Capture the cell that displays the provided text and extract its (x, y) central coordinate. 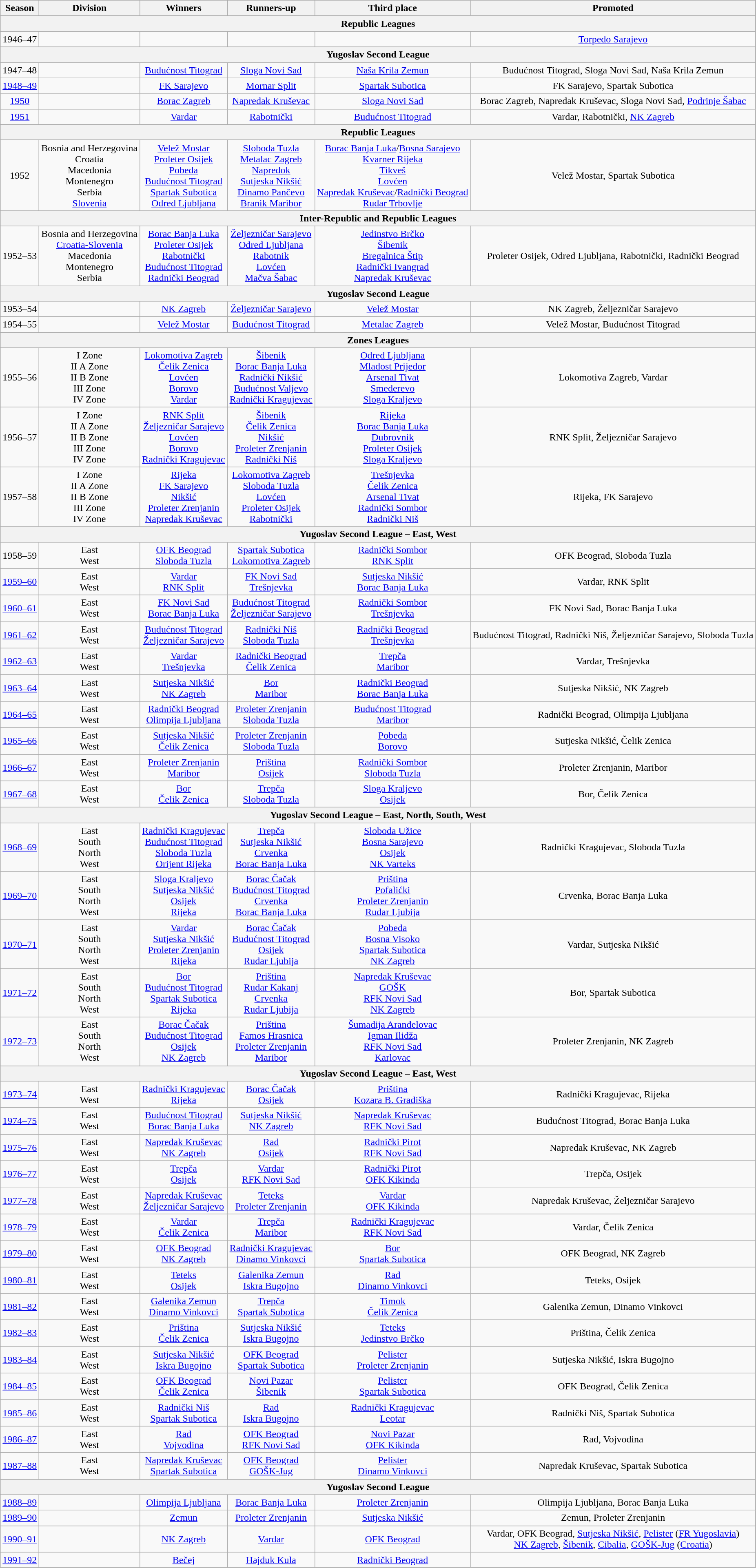
Sloga Kraljevo Osijek (392, 794)
Teteks Jedinstvo Brčko (392, 1334)
Vardar OFK Kikinda (392, 1201)
Vardar RNK Split (184, 582)
Radnički Kragujevac Leotar (392, 1413)
1976–77 (20, 1174)
1986–87 (20, 1440)
Priština Pofalićki Proleter Zrenjanin Rudar Ljubija (392, 896)
Sutjeska Nikšić, Čelik Zenica (613, 741)
Galenika Zemun Iskra Bugojno (271, 1280)
Sloga Kraljevo Sutjeska Nikšić Osijek Rijeka (184, 896)
1952–53 (20, 256)
Budućnost Titograd, Borac Banja Luka (613, 1121)
Napredak Kruševac, Željezničar Sarajevo (613, 1201)
Željezničar Sarajevo (271, 309)
NK Zagreb, Željezničar Sarajevo (613, 309)
Vardar, Sutjeska Nikšić (613, 944)
Trepča, Osijek (613, 1174)
1977–78 (20, 1201)
OFK Beograd (392, 1539)
Pobeda Bosna Visoko Spartak Subotica NK Zagreb (392, 944)
1972–73 (20, 1042)
OFK Beograd GOŠK-Jug (271, 1466)
Napredak Kruševac Spartak Subotica (184, 1466)
Naša Krila Zemun (392, 70)
Rad, Vojvodina (613, 1440)
Trešnjevka Čelik Zenica Arsenal Tivat Radnički Sombor Radnički Niš (392, 497)
Vardar, Trešnjevka (613, 661)
Vardar, Čelik Zenica (613, 1227)
Yugoslav Second League – East, North, South, West (378, 815)
Napredak Kruševac RFK Novi Sad (392, 1121)
Bosnia and HerzegovinaCroatia-SloveniaMacedoniaMontenegroSerbia (90, 256)
Borac Zagreb, Napredak Kruševac, Sloga Novi Sad, Podrinje Šabac (613, 101)
Vardar, OFK Beograd, Sutjeska Nikšić, Pelister (FR Yugoslavia) NK Zagreb, Šibenik, Cibalia, GOŠK-Jug (Croatia) (613, 1539)
1980–81 (20, 1280)
Odred Ljubljana Mladost Prijedor Arsenal Tivat Smederevo Sloga Kraljevo (392, 378)
Rijeka Borac Banja Luka Dubrovnik Proleter Osijek Sloga Kraljevo (392, 437)
Šibenik Čelik Zenica Nikšić Proleter Zrenjanin Radnički Niš (271, 437)
Trepča Osijek (184, 1174)
1967–68 (20, 794)
Bor, Spartak Subotica (613, 993)
FK Novi Sad Borac Banja Luka (184, 608)
Galenika Zemun, Dinamo Vinkovci (613, 1307)
Radnički Beograd Borac Banja Luka (392, 688)
OFK Beograd RFK Novi Sad (271, 1440)
1978–79 (20, 1227)
1950 (20, 101)
1990–91 (20, 1539)
Rad Iskra Bugojno (271, 1413)
OFK Beograd, Sloboda Tuzla (613, 555)
1951 (20, 117)
Bor Spartak Subotica (392, 1254)
Crvenka, Borac Banja Luka (613, 896)
Zemun, Proleter Zrenjanin (613, 1518)
Winners (184, 8)
Zones Leagues (378, 340)
Priština Osijek (271, 767)
Sutjeska Nikšić Borac Banja Luka (392, 582)
1988–89 (20, 1502)
1991–92 (20, 1560)
Sutjeska Nikšić Čelik Zenica (184, 741)
Rad Vojvodina (184, 1440)
Bor, Čelik Zenica (613, 794)
1973–74 (20, 1095)
Sutjeska Nikšić, NK Zagreb (613, 688)
Priština, Čelik Zenica (613, 1334)
1975–76 (20, 1148)
Vardar Sutjeska Nikšić Proleter Zrenjanin Rijeka (184, 944)
Budućnost Titograd, Radnički Niš, Željezničar Sarajevo, Sloboda Tuzla (613, 635)
Radnički Pirot OFK Kikinda (392, 1174)
Bečej (184, 1560)
Borac Čačak Budućnost Titograd Osijek Rudar Ljubija (271, 944)
Bosnia and HerzegovinaCroatiaMacedoniaMontenegroSerbiaSlovenia (90, 175)
Sloboda Užice Bosna Sarajevo Osijek NK Varteks (392, 847)
OFK Beograd Čelik Zenica (184, 1387)
Zemun (184, 1518)
1989–90 (20, 1518)
Novi Pazar Šibenik (271, 1387)
Radnički Kragujevac, Sloboda Tuzla (613, 847)
Jedinstvo BrčkoŠibenikBregalnica ŠtipRadnički IvangradNapredak Kruševac (392, 256)
1947–48 (20, 70)
FK Novi Sad Trešnjevka (271, 582)
1958–59 (20, 555)
1952 (20, 175)
1971–72 (20, 993)
Pelister Dinamo Vinkovci (392, 1466)
Inter-Republic and Republic Leagues (378, 218)
Vardar RFK Novi Sad (271, 1174)
FK Sarajevo (184, 86)
1985–86 (20, 1413)
Rad Osijek (271, 1148)
Radnički Niš Sloboda Tuzla (271, 635)
Radnički Niš, Spartak Subotica (613, 1413)
1961–62 (20, 635)
Rijeka, FK Sarajevo (613, 497)
1969–70 (20, 896)
Priština Čelik Zenica (184, 1334)
Sutjeska Nikšić (392, 1518)
Proleter Osijek, Odred Ljubljana, Rabotnički, Radnički Beograd (613, 256)
RNK Split, Željezničar Sarajevo (613, 437)
1965–66 (20, 741)
Radnički Kragujevac RFK Novi Sad (392, 1227)
Radnički Kragujevac Rijeka (184, 1095)
Spartak Subotica (392, 86)
Velež Mostar, Spartak Subotica (613, 175)
Galenika Zemun Dinamo Vinkovci (184, 1307)
Napredak Kruševac (271, 101)
Radnički Beograd, Olimpija Ljubljana (613, 714)
Metalac Zagreb (392, 325)
Borac Čačak Osijek (271, 1095)
1955–56 (20, 378)
OFK Beograd Sloboda Tuzla (184, 555)
Hajduk Kula (271, 1560)
Borac Banja Luka/Bosna SarajevoKvarner RijekaTikvešLovćenNapredak Kruševac/Radnički BeogradRudar Trbovlje (392, 175)
Proleter Zrenjanin, Maribor (613, 767)
Sutjeska Nikšić, Iskra Bugojno (613, 1360)
1983–84 (20, 1360)
RNK Split Željezničar Sarajevo Lovćen Borovo Radnički Kragujevac (184, 437)
Lokomotiva Zagreb Sloboda Tuzla Lovćen Proleter Osijek Rabotnički (271, 497)
Budućnost Titograd, Sloga Novi Sad, Naša Krila Zemun (613, 70)
Teteks Osijek (184, 1280)
1974–75 (20, 1121)
Lokomotiva Zagreb Čelik Zenica Lovćen Borovo Vardar (184, 378)
OFK Beograd, NK Zagreb (613, 1254)
Timok Čelik Zenica (392, 1307)
Bor Čelik Zenica (184, 794)
OFK Beograd NK Zagreb (184, 1254)
Torpedo Sarajevo (613, 39)
Division (90, 8)
Borac Banja Luka (271, 1502)
Borac Zagreb (184, 101)
Napredak Kruševac Željezničar Sarajevo (184, 1201)
1987–88 (20, 1466)
Olimpija Ljubljana, Borac Banja Luka (613, 1502)
Sloboda TuzlaMetalac ZagrebNapredokSutjeska NikšićDinamo PančevoBranik Maribor (271, 175)
1979–80 (20, 1254)
1953–54 (20, 309)
FK Novi Sad, Borac Banja Luka (613, 608)
Vardar Čelik Zenica (184, 1227)
Proleter Zrenjanin Maribor (184, 767)
Radnički Sombor Trešnjevka (392, 608)
Napredak Kruševac NK Zagreb (184, 1148)
Vardar Trešnjevka (184, 661)
Trepča Spartak Subotica (271, 1307)
Napredak Kruševac GOŠK RFK Novi Sad NK Zagreb (392, 993)
Budućnost Titograd Maribor (392, 714)
1956–57 (20, 437)
Radnički Beograd Trešnjevka (392, 635)
Teteks, Osijek (613, 1280)
1966–67 (20, 767)
Šibenik Borac Banja Luka Radnički Nikšić Budućnost Valjevo Radnički Kragujevac (271, 378)
Priština Kozara B. Gradiška (392, 1095)
Lokomotiva Zagreb, Vardar (613, 378)
Radnički Kragujevac, Rijeka (613, 1095)
Rijeka FK Sarajevo Nikšić Proleter Zrenjanin Napredak Kruševac (184, 497)
FK Sarajevo, Spartak Subotica (613, 86)
Rabotnički (271, 117)
1968–69 (20, 847)
1981–82 (20, 1307)
Radnički Niš Spartak Subotica (184, 1413)
Radnički Pirot RFK Novi Sad (392, 1148)
Trepča Sutjeska Nikšić Crvenka Borac Banja Luka (271, 847)
Velež Mostar, Budućnost Titograd (613, 325)
Novi Pazar OFK Kikinda (392, 1440)
Pelister Spartak Subotica (392, 1387)
Rad Dinamo Vinkovci (392, 1280)
Bor Budućnost Titograd Spartak Subotica Rijeka (184, 993)
Priština Rudar Kakanj Crvenka Rudar Ljubija (271, 993)
Radnički Beograd (392, 1560)
Radnički Beograd Čelik Zenica (271, 661)
1948–49 (20, 86)
Priština Famos Hrasnica Proleter Zrenjanin Maribor (271, 1042)
OFK Beograd Spartak Subotica (271, 1360)
Third place (392, 8)
Budućnost Titograd Borac Banja Luka (184, 1121)
Radnički Sombor Sloboda Tuzla (392, 767)
Bor Maribor (271, 688)
OFK Beograd, Čelik Zenica (613, 1387)
Mornar Split (271, 86)
Radnički Kragujevac Dinamo Vinkovci (271, 1254)
1959–60 (20, 582)
1970–71 (20, 944)
1946–47 (20, 39)
Vardar, Rabotnički, NK Zagreb (613, 117)
Željezničar SarajevoOdred LjubljanaRabotnikLovćenMačva Šabac (271, 256)
Season (20, 8)
1962–63 (20, 661)
Velež MostarProleter OsijekPobedaBudućnost TitogradSpartak SuboticaOdred Ljubljana (184, 175)
Teteks Proleter Zrenjanin (271, 1201)
Napredak Kruševac, NK Zagreb (613, 1148)
Proleter Zrenjanin, NK Zagreb (613, 1042)
Runners-up (271, 8)
Spartak Subotica Lokomotiva Zagreb (271, 555)
Borac Čačak Budućnost Titograd Osijek NK Zagreb (184, 1042)
Pelister Proleter Zrenjanin (392, 1360)
Šumadija Aranđelovac Igman Ilidža RFK Novi Sad Karlovac (392, 1042)
Promoted (613, 8)
Borac Čačak Budućnost Titograd Crvenka Borac Banja Luka (271, 896)
1982–83 (20, 1334)
1954–55 (20, 325)
1984–85 (20, 1387)
1957–58 (20, 497)
Borac Banja LukaProleter OsijekRabotničkiBudućnost TitogradRadnički Beograd (184, 256)
1963–64 (20, 688)
1964–65 (20, 714)
Radnički Beograd Olimpija Ljubljana (184, 714)
Napredak Kruševac, Spartak Subotica (613, 1466)
Trepča Sloboda Tuzla (271, 794)
Olimpija Ljubljana (184, 1502)
Vardar, RNK Split (613, 582)
Radnički Kragujevac Budućnost Titograd Sloboda Tuzla Orijent Rijeka (184, 847)
Radnički Sombor RNK Split (392, 555)
1960–61 (20, 608)
Pobeda Borovo (392, 741)
